Return (x, y) of the center of cell containing provided text 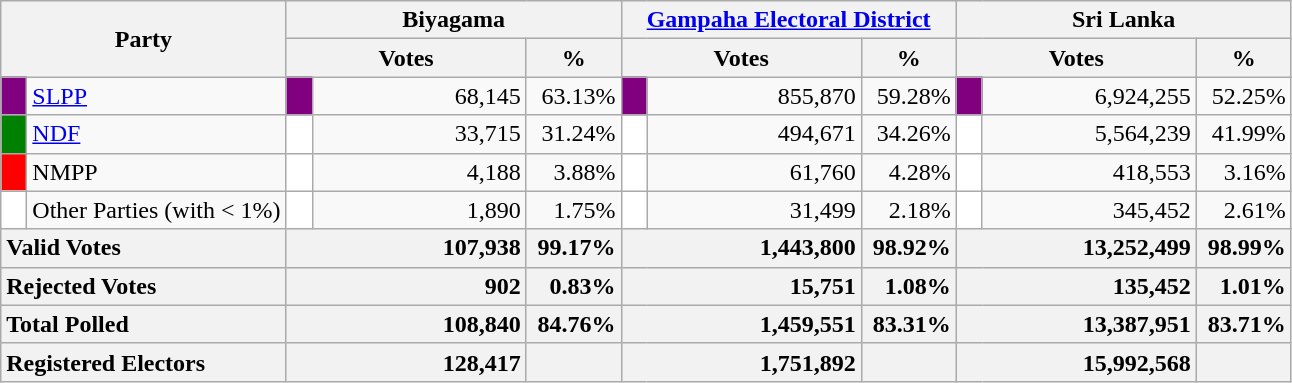
SLPP (156, 96)
59.28% (908, 96)
Registered Electors (144, 362)
Gampaha Electoral District (788, 20)
1.01% (1244, 286)
Total Polled (144, 324)
99.17% (574, 248)
494,671 (754, 134)
902 (406, 286)
98.92% (908, 248)
1,751,892 (741, 362)
1,459,551 (741, 324)
2.18% (908, 210)
6,924,255 (1089, 96)
Sri Lanka (1124, 20)
4.28% (908, 172)
31,499 (754, 210)
NMPP (156, 172)
1,443,800 (741, 248)
128,417 (406, 362)
84.76% (574, 324)
31.24% (574, 134)
13,387,951 (1076, 324)
52.25% (1244, 96)
63.13% (574, 96)
Valid Votes (144, 248)
15,751 (741, 286)
15,992,568 (1076, 362)
13,252,499 (1076, 248)
108,840 (406, 324)
68,145 (419, 96)
Biyagama (454, 20)
98.99% (1244, 248)
1,890 (419, 210)
Rejected Votes (144, 286)
345,452 (1089, 210)
0.83% (574, 286)
Other Parties (with < 1%) (156, 210)
5,564,239 (1089, 134)
2.61% (1244, 210)
83.71% (1244, 324)
3.16% (1244, 172)
Party (144, 39)
NDF (156, 134)
83.31% (908, 324)
135,452 (1076, 286)
34.26% (908, 134)
1.75% (574, 210)
855,870 (754, 96)
41.99% (1244, 134)
1.08% (908, 286)
418,553 (1089, 172)
3.88% (574, 172)
4,188 (419, 172)
33,715 (419, 134)
61,760 (754, 172)
107,938 (406, 248)
